Detect which cell encompasses the target text, then output its [x, y] center coordinate. 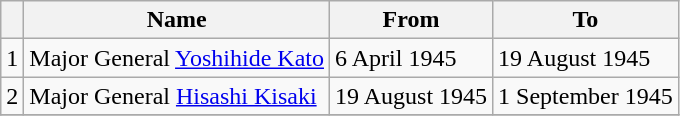
6 April 1945 [412, 58]
Name [177, 20]
Major General Hisashi Kisaki [177, 96]
2 [12, 96]
1 [12, 58]
From [412, 20]
Major General Yoshihide Kato [177, 58]
To [586, 20]
1 September 1945 [586, 96]
